Search for the cell housing the specified text and yield its [x, y] center coordinate. 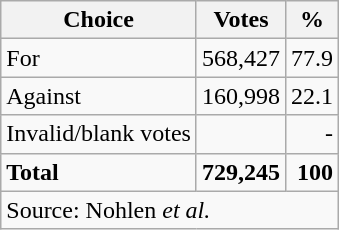
100 [312, 172]
Choice [99, 20]
729,245 [240, 172]
77.9 [312, 58]
568,427 [240, 58]
Invalid/blank votes [99, 134]
Votes [240, 20]
160,998 [240, 96]
Total [99, 172]
Against [99, 96]
For [99, 58]
% [312, 20]
Source: Nohlen et al. [170, 210]
- [312, 134]
22.1 [312, 96]
